Pinpoint the cell where the given text exists, returning its (X, Y) midpoint coordinate. 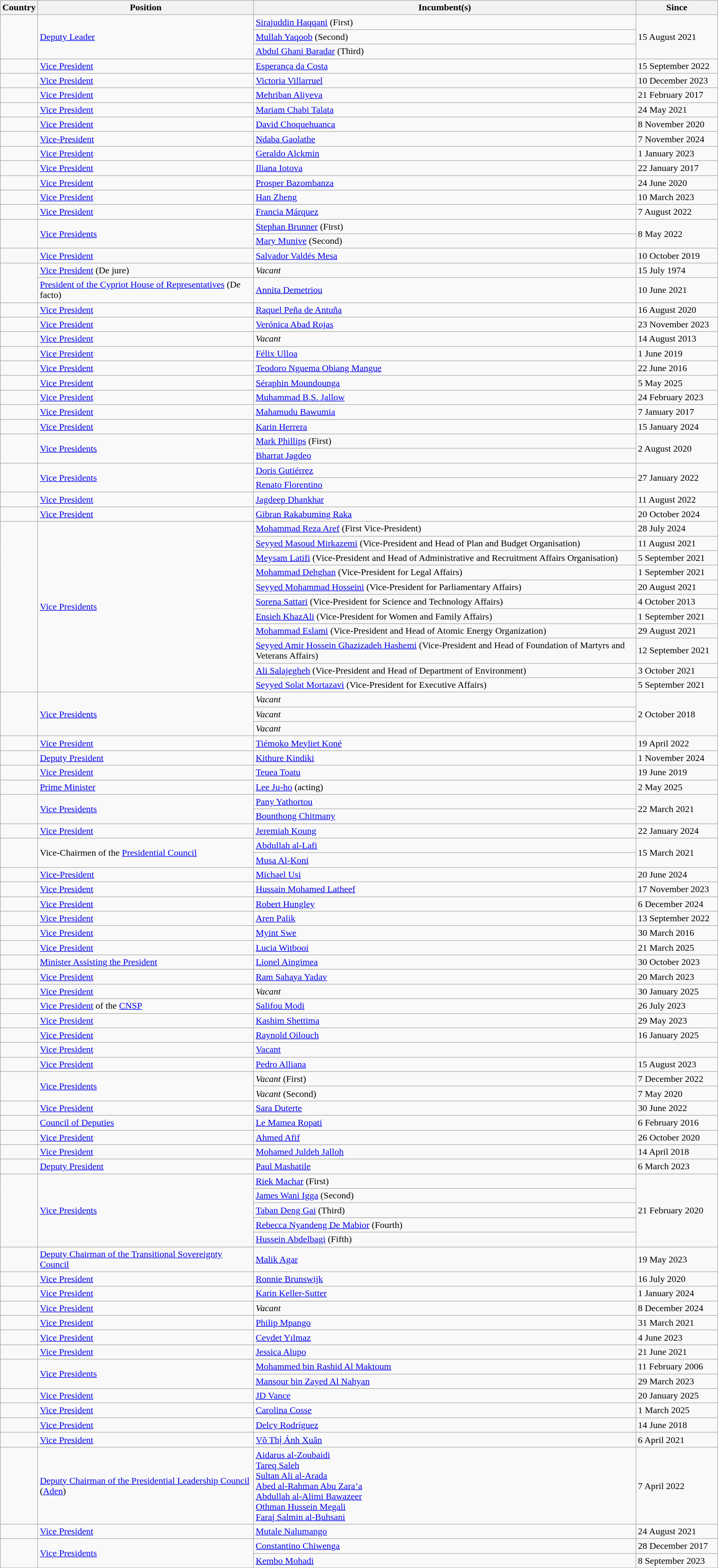
6 December 2024 (677, 904)
20 June 2024 (677, 874)
Mohamed Juldeh Jalloh (445, 1152)
6 February 2016 (677, 1123)
Musa Al-Koni (445, 860)
Teuea Toatu (445, 772)
1 June 2019 (677, 353)
Pedro Alliana (445, 1064)
4 June 2023 (677, 1337)
1 November 2024 (677, 758)
Doris Gutiérrez (445, 470)
30 January 2025 (677, 991)
10 October 2019 (677, 256)
Mary Munive (Second) (445, 241)
Incumbent(s) (445, 8)
11 August 2022 (677, 500)
Mohammad Eslami (Vice-President and Head of Atomic Energy Organization) (445, 631)
16 January 2025 (677, 1035)
Abdul Ghani Baradar (Third) (445, 51)
Mohammad Dehghan (Vice-President for Legal Affairs) (445, 572)
15 March 2021 (677, 853)
Karin Keller-Sutter (445, 1294)
Seyyed Amir Hossein Ghazizadeh Hashemi (Vice-President and Head of Foundation of Martyrs and Veterans Affairs) (445, 650)
1 March 2025 (677, 1410)
Riek Machar (First) (445, 1181)
8 November 2020 (677, 124)
Paul Mashatile (445, 1167)
3 October 2021 (677, 671)
14 August 2013 (677, 339)
Lucia Witbooi (445, 948)
Bharrat Jagdeo (445, 456)
10 June 2021 (677, 290)
8 December 2024 (677, 1308)
Mohammed bin Rashid Al Maktoum (445, 1366)
Minister Assisting the President (146, 962)
30 June 2022 (677, 1108)
Taban Deng Gai (Third) (445, 1210)
30 October 2023 (677, 962)
Carolina Cosse (445, 1410)
29 May 2023 (677, 1021)
23 November 2023 (677, 324)
27 January 2022 (677, 478)
7 May 2020 (677, 1093)
Ali Salajegheh (Vice-President and Head of Department of Environment) (445, 671)
21 March 2025 (677, 948)
24 June 2020 (677, 183)
Lee Ju-ho (acting) (445, 787)
12 September 2021 (677, 650)
10 March 2023 (677, 197)
21 February 2020 (677, 1210)
Lionel Aingimea (445, 962)
Constantino Chiwenga (445, 1546)
26 October 2020 (677, 1137)
Teodoro Nguema Obiang Mangue (445, 368)
Ensieh KhazAli (Vice-President for Women and Family Affairs) (445, 616)
Prosper Bazombanza (445, 183)
2 May 2025 (677, 787)
19 May 2023 (677, 1259)
Hussain Mohamed Latheef (445, 889)
Prime Minister (146, 787)
Cevdet Yılmaz (445, 1337)
2 October 2018 (677, 714)
Deputy Leader (146, 37)
Salifou Modi (445, 1006)
Iliana Iotova (445, 168)
Council of Deputies (146, 1123)
Vice-Chairmen of the Presidential Council (146, 853)
24 May 2021 (677, 110)
Myint Swe (445, 933)
28 December 2017 (677, 1546)
Karin Herrera (445, 427)
16 July 2020 (677, 1279)
Abdullah al-Lafi (445, 845)
7 August 2022 (677, 212)
Ram Sahaya Yadav (445, 977)
4 October 2013 (677, 602)
Mullah Yaqoob (Second) (445, 37)
8 May 2022 (677, 234)
28 July 2024 (677, 529)
8 September 2023 (677, 1561)
Ahmed Afif (445, 1137)
Philip Mpango (445, 1323)
30 March 2016 (677, 933)
Malik Agar (445, 1259)
21 February 2017 (677, 95)
Tiémoko Meyliet Koné (445, 743)
7 December 2022 (677, 1079)
21 June 2021 (677, 1352)
Geraldo Alckmin (445, 153)
Kembo Mohadi (445, 1561)
19 June 2019 (677, 772)
James Wani Igga (Second) (445, 1196)
Jessica Alupo (445, 1352)
Raquel Peña de Antuña (445, 310)
6 April 2021 (677, 1440)
Rebecca Nyandeng De Mabior (Fourth) (445, 1225)
Aren Palik (445, 919)
14 April 2018 (677, 1152)
Mariam Chabi Talata (445, 110)
Michael Usi (445, 874)
Sorena Sattari (Vice-President for Science and Technology Affairs) (445, 602)
Mahamudu Bawumia (445, 412)
Seyyed Masoud Mirkazemi (Vice-President and Head of Plan and Budget Organisation) (445, 543)
16 August 2020 (677, 310)
Deputy Chairman of the Presidential Leadership Council (Aden) (146, 1486)
Position (146, 8)
Võ Thị Ánh Xuân (445, 1440)
20 October 2024 (677, 514)
24 February 2023 (677, 397)
22 January 2017 (677, 168)
Jagdeep Dhankhar (445, 500)
Since (677, 8)
24 August 2021 (677, 1531)
Sirajuddin Haqqani (First) (445, 22)
Delcy Rodríguez (445, 1425)
Renato Florentino (445, 485)
Stephan Brunner (First) (445, 227)
29 March 2023 (677, 1381)
22 June 2016 (677, 368)
Vacant (Second) (445, 1093)
11 August 2021 (677, 543)
President of the Cypriot House of Representatives (De facto) (146, 290)
Country (19, 8)
13 September 2022 (677, 919)
15 August 2021 (677, 37)
Robert Hungley (445, 904)
14 June 2018 (677, 1425)
15 January 2024 (677, 427)
Vacant (First) (445, 1079)
Mansour bin Zayed Al Nahyan (445, 1381)
20 January 2025 (677, 1396)
Mark Phillips (First) (445, 441)
Victoria Villarruel (445, 81)
17 November 2023 (677, 889)
Le Mamea Ropati (445, 1123)
Félix Ulloa (445, 353)
22 March 2021 (677, 809)
20 March 2023 (677, 977)
Kashim Shettima (445, 1021)
31 March 2021 (677, 1323)
Salvador Valdés Mesa (445, 256)
Vice President of the CNSP (146, 1006)
Gibran Rakabuming Raka (445, 514)
22 January 2024 (677, 831)
Seyyed Mohammad Hosseini (Vice-President for Parliamentary Affairs) (445, 587)
Seyyed Solat Mortazavi (Vice-President for Executive Affairs) (445, 685)
Vice President (De jure) (146, 270)
Mohammad Reza Aref (First Vice-President) (445, 529)
29 August 2021 (677, 631)
Hussein Abdelbagi (Fifth) (445, 1239)
Aidarus al-ZoubaidiTareq SalehSultan Ali al-AradaAbed al-Rahman Abu Zara’aAbdullah al-Alimi BawazeerOthman Hussein MegaliFaraj Salmin al-Buhsani (445, 1486)
Muhammad B.S. Jallow (445, 397)
6 March 2023 (677, 1167)
Ronnie Brunswijk (445, 1279)
JD Vance (445, 1396)
David Choquehuanca (445, 124)
15 September 2022 (677, 66)
Han Zheng (445, 197)
7 November 2024 (677, 139)
7 January 2017 (677, 412)
2 August 2020 (677, 449)
Ndaba Gaolathe (445, 139)
Meysam Latifi (Vice-President and Head of Administrative and Recruitment Affairs Organisation) (445, 558)
Sara Duterte (445, 1108)
15 July 1974 (677, 270)
Séraphin Moundounga (445, 383)
Jeremiah Koung (445, 831)
Annita Demetriou (445, 290)
26 July 2023 (677, 1006)
Esperança da Costa (445, 66)
Pany Yathortou (445, 802)
15 August 2023 (677, 1064)
19 April 2022 (677, 743)
5 May 2025 (677, 383)
1 January 2023 (677, 153)
20 August 2021 (677, 587)
Francia Márquez (445, 212)
Raynold Oilouch (445, 1035)
1 January 2024 (677, 1294)
7 April 2022 (677, 1486)
Deputy Chairman of the Transitional Sovereignty Council (146, 1259)
10 December 2023 (677, 81)
Mehriban Aliyeva (445, 95)
Mutale Nalumango (445, 1531)
Bounthong Chitmany (445, 816)
11 February 2006 (677, 1366)
Kithure Kindiki (445, 758)
Verónica Abad Rojas (445, 324)
